Output the [X, Y] coordinate of the center of the cell containing the given text.  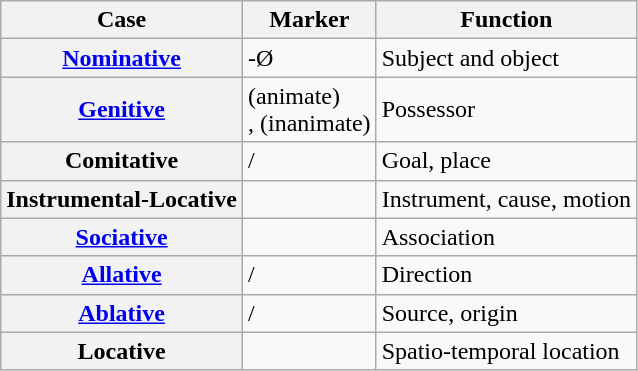
Instrumental-Locative [122, 199]
Comitative [122, 161]
Allative [122, 275]
Nominative [122, 58]
Association [506, 237]
Locative [122, 351]
Genitive [122, 110]
Marker [309, 20]
(animate), (inanimate) [309, 110]
Spatio-temporal location [506, 351]
Sociative [122, 237]
Direction [506, 275]
Function [506, 20]
Case [122, 20]
Ablative [122, 313]
Goal, place [506, 161]
Possessor [506, 110]
Instrument, cause, motion [506, 199]
Subject and object [506, 58]
Source, origin [506, 313]
-Ø [309, 58]
